Pinpoint the cell where the given text exists, returning its (x, y) midpoint coordinate. 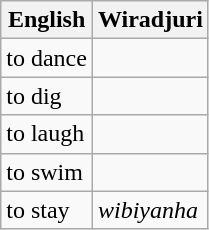
to dance (47, 58)
to swim (47, 172)
wibiyanha (150, 210)
English (47, 20)
to dig (47, 96)
to laugh (47, 134)
Wiradjuri (150, 20)
to stay (47, 210)
